Pinpoint the cell where the given text exists, returning its (x, y) midpoint coordinate. 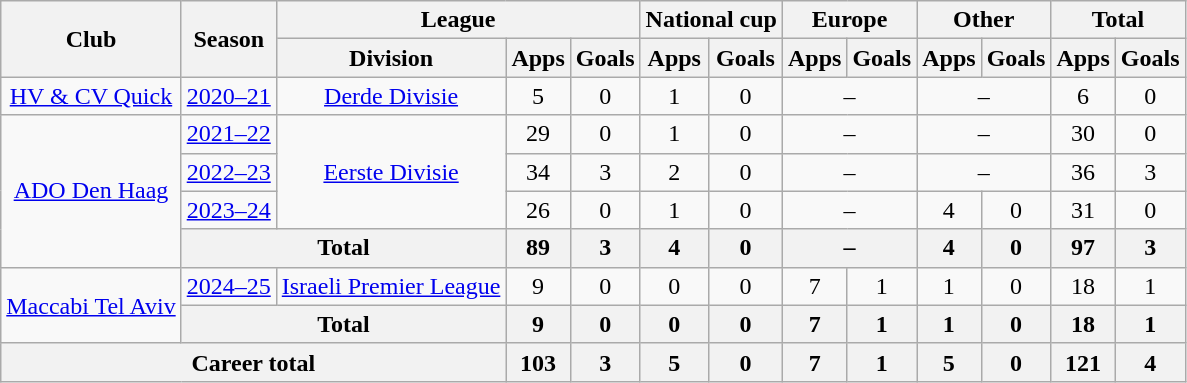
Israeli Premier League (391, 286)
Season (228, 39)
89 (538, 248)
Other (984, 20)
6 (1083, 96)
121 (1083, 362)
Derde Divisie (391, 96)
34 (538, 172)
2022–23 (228, 172)
2021–22 (228, 134)
103 (538, 362)
2023–24 (228, 210)
31 (1083, 210)
26 (538, 210)
Maccabi Tel Aviv (91, 305)
29 (538, 134)
97 (1083, 248)
Europe (849, 20)
Career total (254, 362)
National cup (711, 20)
2024–25 (228, 286)
League (458, 20)
2 (674, 172)
Division (391, 58)
2020–21 (228, 96)
30 (1083, 134)
HV & CV Quick (91, 96)
ADO Den Haag (91, 191)
Eerste Divisie (391, 172)
Club (91, 39)
36 (1083, 172)
